Extract the [X, Y] coordinate from the center of the cell holding the provided text.  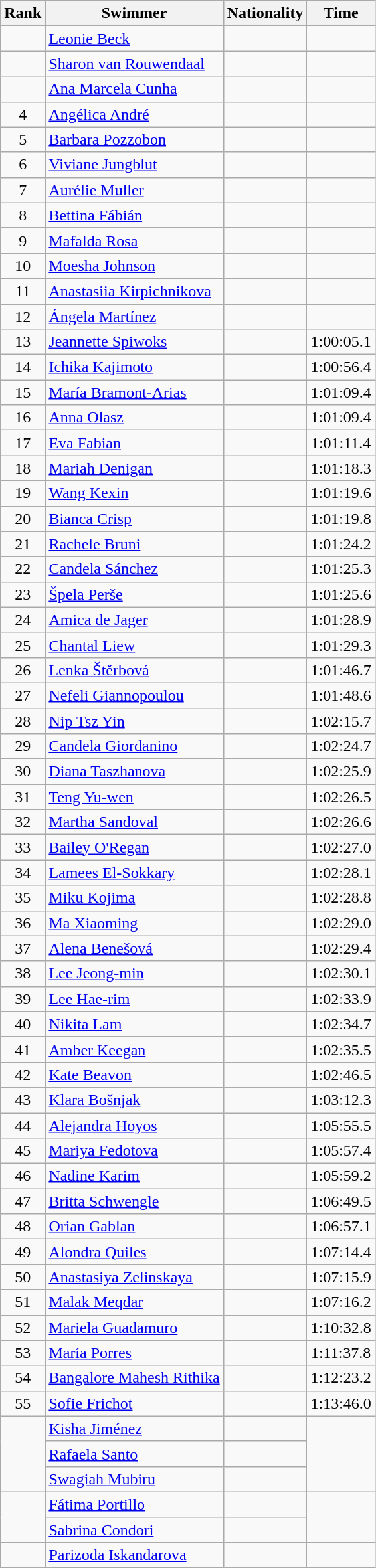
51 [23, 1302]
50 [23, 1277]
Nip Tsz Yin [134, 721]
35 [23, 898]
19 [23, 493]
31 [23, 797]
18 [23, 468]
46 [23, 1176]
Anna Olasz [134, 418]
42 [23, 1075]
48 [23, 1227]
1:02:26.5 [341, 797]
Bailey O'Regan [134, 847]
Candela Sánchez [134, 569]
Alondra Quiles [134, 1252]
52 [23, 1328]
32 [23, 822]
1:01:29.3 [341, 645]
1:00:56.4 [341, 367]
Angélica André [134, 114]
1:02:25.9 [341, 772]
20 [23, 519]
Viviane Jungblut [134, 165]
1:05:55.5 [341, 1126]
Sabrina Condori [134, 1529]
21 [23, 544]
1:02:33.9 [341, 999]
33 [23, 847]
1:02:15.7 [341, 721]
Rachele Bruni [134, 544]
14 [23, 367]
1:01:11.4 [341, 443]
1:02:29.4 [341, 948]
12 [23, 317]
47 [23, 1201]
1:02:28.8 [341, 898]
40 [23, 1024]
10 [23, 266]
Candela Giordanino [134, 746]
Lamees El-Sokkary [134, 873]
1:01:28.9 [341, 620]
Bianca Crisp [134, 519]
Rafaela Santo [134, 1454]
49 [23, 1252]
1:00:05.1 [341, 342]
1:07:16.2 [341, 1302]
Mariya Fedotova [134, 1151]
Martha Sandoval [134, 822]
Fátima Portillo [134, 1504]
7 [23, 190]
34 [23, 873]
37 [23, 948]
9 [23, 240]
1:02:34.7 [341, 1024]
1:02:29.0 [341, 923]
22 [23, 569]
Malak Meqdar [134, 1302]
45 [23, 1151]
Anastasiia Kirpichnikova [134, 291]
María Bramont-Arias [134, 392]
29 [23, 746]
44 [23, 1126]
Alena Benešová [134, 948]
1:06:57.1 [341, 1227]
Leonie Beck [134, 39]
1:02:35.5 [341, 1049]
27 [23, 695]
Orian Gablan [134, 1227]
1:01:46.7 [341, 670]
1:01:48.6 [341, 695]
Time [341, 13]
1:02:28.1 [341, 873]
28 [23, 721]
Chantal Liew [134, 645]
54 [23, 1378]
1:07:14.4 [341, 1252]
1:13:46.0 [341, 1403]
Nefeli Giannopoulou [134, 695]
Sofie Frichot [134, 1403]
Moesha Johnson [134, 266]
55 [23, 1403]
Kate Beavon [134, 1075]
Mariah Denigan [134, 468]
Wang Kexin [134, 493]
17 [23, 443]
16 [23, 418]
1:01:25.6 [341, 594]
1:02:27.0 [341, 847]
4 [23, 114]
Ana Marcela Cunha [134, 89]
1:05:59.2 [341, 1176]
53 [23, 1353]
Britta Schwengle [134, 1201]
Anastasiya Zelinskaya [134, 1277]
1:05:57.4 [341, 1151]
Aurélie Muller [134, 190]
38 [23, 974]
Lee Jeong-min [134, 974]
1:01:19.8 [341, 519]
Mariela Guadamuro [134, 1328]
1:01:24.2 [341, 544]
Swagiah Mubiru [134, 1479]
1:06:49.5 [341, 1201]
1:07:15.9 [341, 1277]
5 [23, 139]
Nationality [265, 13]
Bettina Fábián [134, 215]
Bangalore Mahesh Rithika [134, 1378]
Eva Fabian [134, 443]
Klara Bošnjak [134, 1100]
23 [23, 594]
1:12:23.2 [341, 1378]
1:01:18.3 [341, 468]
Ángela Martínez [134, 317]
Nadine Karim [134, 1176]
24 [23, 620]
Barbara Pozzobon [134, 139]
1:10:32.8 [341, 1328]
Parizoda Iskandarova [134, 1555]
43 [23, 1100]
36 [23, 923]
Ma Xiaoming [134, 923]
Amber Keegan [134, 1049]
Mafalda Rosa [134, 240]
15 [23, 392]
1:01:25.3 [341, 569]
1:11:37.8 [341, 1353]
Amica de Jager [134, 620]
Swimmer [134, 13]
6 [23, 165]
Špela Perše [134, 594]
Lenka Štěrbová [134, 670]
Miku Kojima [134, 898]
1:01:19.6 [341, 493]
Ichika Kajimoto [134, 367]
Kisha Jiménez [134, 1429]
39 [23, 999]
1:02:30.1 [341, 974]
41 [23, 1049]
8 [23, 215]
30 [23, 772]
1:02:46.5 [341, 1075]
Alejandra Hoyos [134, 1126]
Teng Yu-wen [134, 797]
María Porres [134, 1353]
26 [23, 670]
1:02:24.7 [341, 746]
Sharon van Rouwendaal [134, 64]
11 [23, 291]
Diana Taszhanova [134, 772]
13 [23, 342]
Lee Hae-rim [134, 999]
Jeannette Spiwoks [134, 342]
25 [23, 645]
1:03:12.3 [341, 1100]
1:02:26.6 [341, 822]
Nikita Lam [134, 1024]
Rank [23, 13]
